Extract the [x, y] coordinate from the center of the cell holding the provided text.  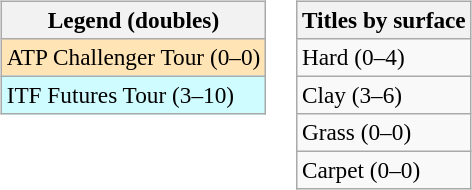
ITF Futures Tour (3–10) [133, 95]
Titles by surface [384, 20]
Carpet (0–0) [384, 171]
Grass (0–0) [384, 133]
Clay (3–6) [384, 95]
Legend (doubles) [133, 20]
Hard (0–4) [384, 57]
ATP Challenger Tour (0–0) [133, 57]
